Locate the cell with the specified text and output its (X, Y) center coordinate. 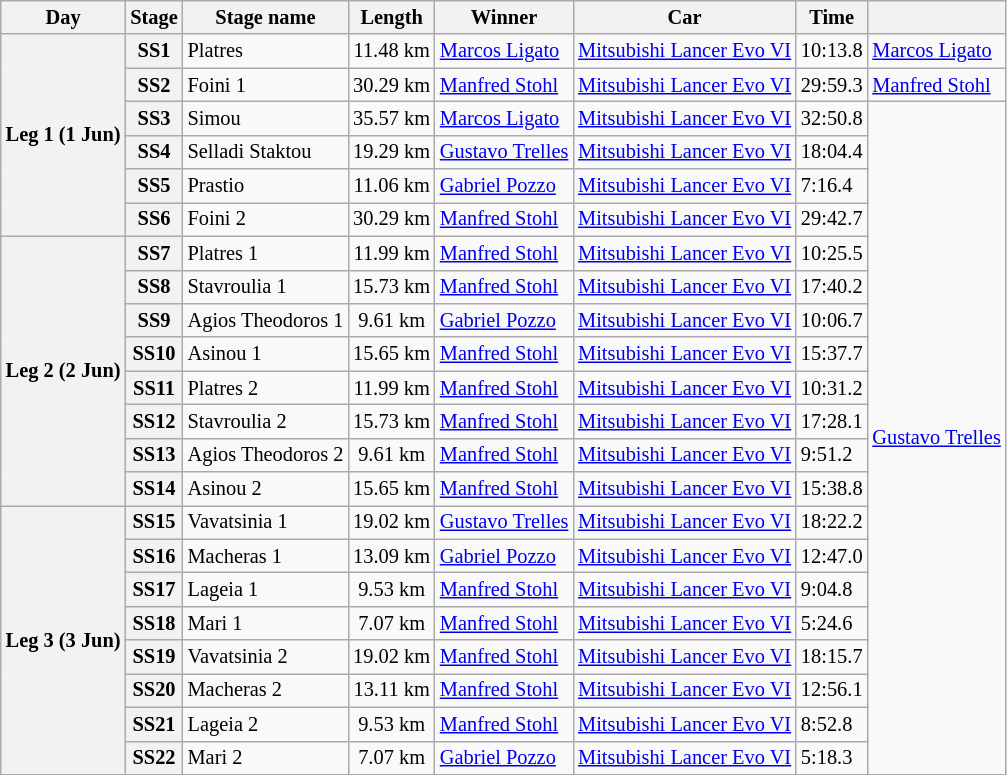
19.29 km (392, 152)
7:16.4 (832, 186)
Macheras 1 (266, 556)
SS6 (154, 219)
Platres 1 (266, 253)
12:56.1 (832, 690)
15:38.8 (832, 489)
Lageia 2 (266, 724)
SS17 (154, 589)
Leg 2 (2 Jun) (64, 370)
SS22 (154, 758)
12:47.0 (832, 556)
11.48 km (392, 51)
SS4 (154, 152)
Lageia 1 (266, 589)
Stage name (266, 17)
10:31.2 (832, 388)
11.06 km (392, 186)
Leg 3 (3 Jun) (64, 640)
18:15.7 (832, 657)
17:40.2 (832, 287)
SS1 (154, 51)
32:50.8 (832, 118)
Leg 1 (1 Jun) (64, 135)
35.57 km (392, 118)
18:22.2 (832, 522)
SS21 (154, 724)
SS5 (154, 186)
5:18.3 (832, 758)
SS9 (154, 320)
Mari 1 (266, 623)
Selladi Staktou (266, 152)
Time (832, 17)
Stage (154, 17)
10:25.5 (832, 253)
SS2 (154, 85)
29:59.3 (832, 85)
Foini 2 (266, 219)
Mari 2 (266, 758)
Length (392, 17)
Foini 1 (266, 85)
SS8 (154, 287)
SS10 (154, 354)
Winner (504, 17)
SS16 (154, 556)
SS7 (154, 253)
Simou (266, 118)
15:37.7 (832, 354)
Platres (266, 51)
Vavatsinia 2 (266, 657)
Platres 2 (266, 388)
SS15 (154, 522)
Car (684, 17)
9:51.2 (832, 455)
Macheras 2 (266, 690)
Stavroulia 1 (266, 287)
29:42.7 (832, 219)
9:04.8 (832, 589)
Day (64, 17)
SS20 (154, 690)
SS11 (154, 388)
Vavatsinia 1 (266, 522)
Stavroulia 2 (266, 421)
13.09 km (392, 556)
10:13.8 (832, 51)
18:04.4 (832, 152)
13.11 km (392, 690)
Asinou 1 (266, 354)
SS3 (154, 118)
SS14 (154, 489)
SS13 (154, 455)
17:28.1 (832, 421)
Agios Theodoros 1 (266, 320)
10:06.7 (832, 320)
Agios Theodoros 2 (266, 455)
SS19 (154, 657)
SS18 (154, 623)
Prastio (266, 186)
SS12 (154, 421)
Asinou 2 (266, 489)
5:24.6 (832, 623)
8:52.8 (832, 724)
